Pinpoint the cell where the given text exists, returning its [x, y] midpoint coordinate. 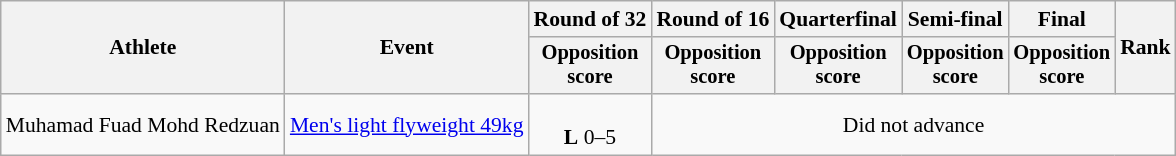
Muhamad Fuad Mohd Redzuan [143, 124]
Did not advance [913, 124]
Final [1062, 19]
Men's light flyweight 49kg [407, 124]
Round of 16 [712, 19]
Athlete [143, 48]
Quarterfinal [838, 19]
Round of 32 [590, 19]
Event [407, 48]
Rank [1146, 48]
Semi-final [956, 19]
L 0–5 [590, 124]
